Search for the cell housing the specified text and yield its (X, Y) center coordinate. 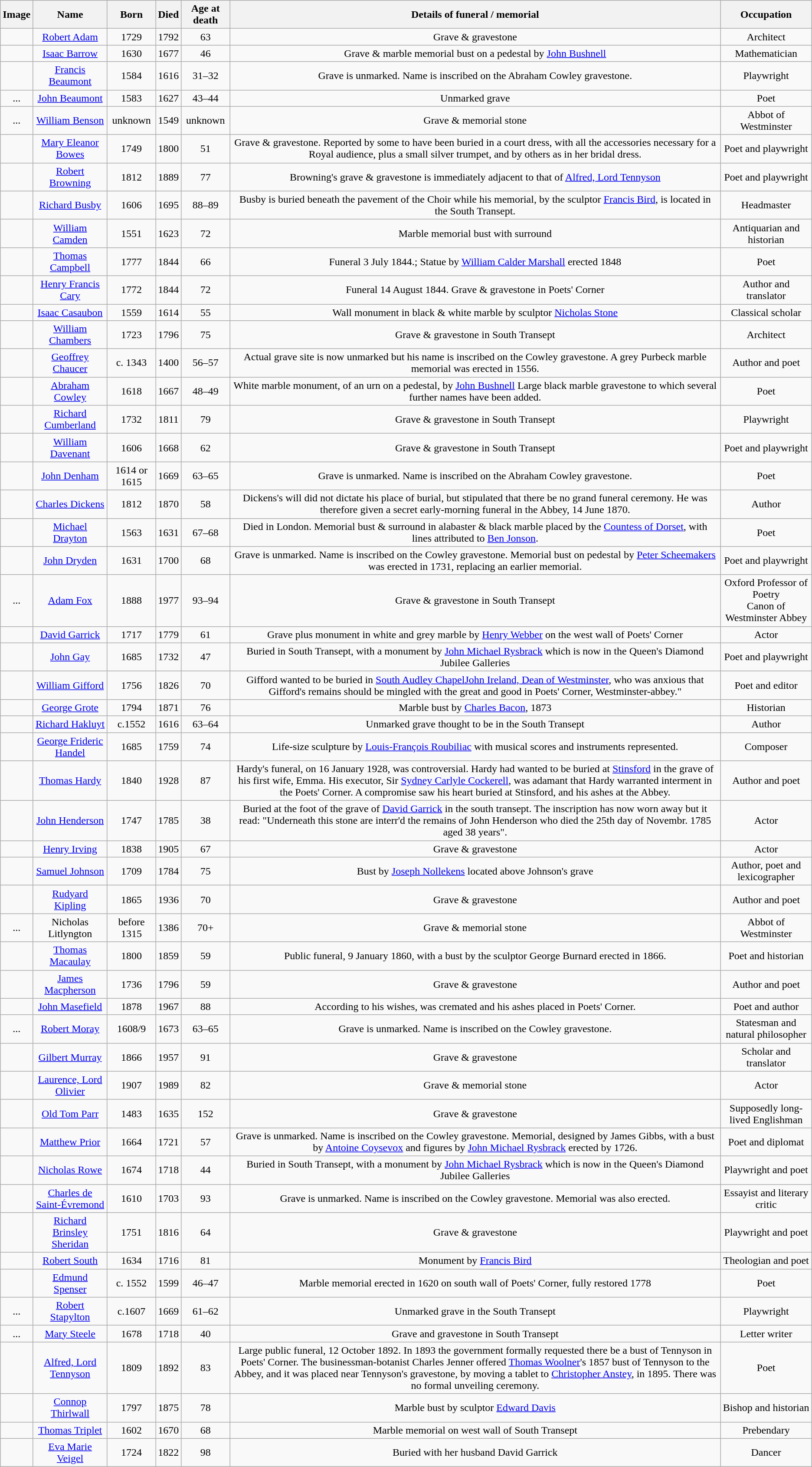
40 (206, 1334)
1583 (131, 98)
63–64 (206, 724)
1674 (131, 1170)
Henry Francis Cary (70, 290)
Michael Drayton (70, 532)
Laurence, Lord Olivier (70, 1085)
Robert Stapylton (70, 1312)
31–32 (206, 76)
67–68 (206, 532)
1785 (168, 821)
1779 (168, 635)
1549 (168, 121)
William Camden (70, 234)
Buried with her husband David Garrick (475, 1452)
1967 (168, 1007)
1729 (131, 37)
Scholar and translator (766, 1057)
Richard Busby (70, 205)
1826 (168, 685)
1716 (168, 1261)
1792 (168, 37)
1797 (131, 1408)
64 (206, 1233)
1614 (168, 312)
1670 (168, 1430)
Composer (766, 747)
1870 (168, 504)
John Denham (70, 476)
Unmarked grave (475, 98)
1717 (131, 635)
1840 (131, 781)
47 (206, 657)
1936 (168, 899)
1551 (131, 234)
1614 or 1615 (131, 476)
1483 (131, 1114)
Nicholas Rowe (70, 1170)
Gilbert Murray (70, 1057)
58 (206, 504)
Robert Moray (70, 1029)
78 (206, 1408)
Marble memorial on west wall of South Transept (475, 1430)
1623 (168, 234)
Thomas Campbell (70, 261)
1878 (131, 1007)
Browning's grave & gravestone is immediately adjacent to that of Alfred, Lord Tennyson (475, 177)
William Benson (70, 121)
White marble monument, of an urn on a pedestal, by John Bushnell Large black marble gravestone to which several further names have been added. (475, 391)
Adam Fox (70, 601)
Thomas Macaulay (70, 956)
Poet and historian (766, 956)
1871 (168, 707)
Died in London. Memorial bust & surround in alabaster & black marble placed by the Countess of Dorset, with lines attributed to Ben Jonson. (475, 532)
Richard Brinsley Sheridan (70, 1233)
1563 (131, 532)
79 (206, 419)
62 (206, 448)
John Gay (70, 657)
1749 (131, 148)
Richard Hakluyt (70, 724)
Isaac Casaubon (70, 312)
1618 (131, 391)
Grave & marble memorial bust on a pedestal by John Bushnell (475, 53)
1673 (168, 1029)
Grave is unmarked. Name is inscribed on the Cowley gravestone. (475, 1029)
Alfred, Lord Tennyson (70, 1368)
Born (131, 15)
Marble bust by sculptor Edward Davis (475, 1408)
1772 (131, 290)
1610 (131, 1198)
Henry Irving (70, 849)
c.1607 (131, 1312)
Robert Adam (70, 37)
John Beaumont (70, 98)
Funeral 14 August 1844. Grave & gravestone in Poets' Corner (475, 290)
Mathematician (766, 53)
1784 (168, 872)
Grave and gravestone in South Transept (475, 1334)
1756 (131, 685)
98 (206, 1452)
Historian (766, 707)
1794 (131, 707)
Thomas Hardy (70, 781)
Letter writer (766, 1334)
Marble memorial erected in 1620 on south wall of Poets' Corner, fully restored 1778 (475, 1283)
James Macpherson (70, 984)
1703 (168, 1198)
Details of funeral / memorial (475, 15)
1736 (131, 984)
43–44 (206, 98)
61–62 (206, 1312)
66 (206, 261)
Poet and diplomat (766, 1141)
Robert South (70, 1261)
John Masefield (70, 1007)
Grave plus monument in white and grey marble by Henry Webber on the west wall of Poets' Corner (475, 635)
Poet and editor (766, 685)
Author, poet and lexicographer (766, 872)
1905 (168, 849)
Geoffrey Chaucer (70, 363)
Dancer (766, 1452)
Died (168, 15)
56–57 (206, 363)
Occupation (766, 15)
70+ (206, 928)
Monument by Francis Bird (475, 1261)
1608/9 (131, 1029)
Poet and author (766, 1007)
William Gifford (70, 685)
1386 (168, 928)
1838 (131, 849)
Bust by Joseph Nollekens located above Johnson's grave (475, 872)
1747 (131, 821)
Public funeral, 9 January 1860, with a bust by the sculptor George Burnard erected in 1866. (475, 956)
1928 (168, 781)
Mary Steele (70, 1334)
1634 (131, 1261)
Classical scholar (766, 312)
Eva Marie Veigel (70, 1452)
Matthew Prior (70, 1141)
1668 (168, 448)
Theologian and poet (766, 1261)
81 (206, 1261)
Thomas Triplet (70, 1430)
According to his wishes, was cremated and his ashes placed in Poets' Corner. (475, 1007)
Unmarked grave in the South Transept (475, 1312)
before 1315 (131, 928)
Isaac Barrow (70, 53)
1599 (168, 1283)
c. 1343 (131, 363)
1759 (168, 747)
Prebendary (766, 1430)
Old Tom Parr (70, 1114)
93 (206, 1198)
Image (16, 15)
c. 1552 (131, 1283)
1888 (131, 601)
Charles de Saint-Évremond (70, 1198)
44 (206, 1170)
Samuel Johnson (70, 872)
1865 (131, 899)
Antiquarian and historian (766, 234)
1777 (131, 261)
Headmaster (766, 205)
1866 (131, 1057)
1635 (168, 1114)
Marble memorial bust with surround (475, 234)
Wall monument in black & white marble by sculptor Nicholas Stone (475, 312)
48–49 (206, 391)
John Dryden (70, 561)
Statesman and natural philosopher (766, 1029)
93–94 (206, 601)
Unmarked grave thought to be in the South Transept (475, 724)
David Garrick (70, 635)
46 (206, 53)
1989 (168, 1085)
Age at death (206, 15)
Bishop and historian (766, 1408)
1875 (168, 1408)
Richard Cumberland (70, 419)
Marble bust by Charles Bacon, 1873 (475, 707)
Connop Thirlwall (70, 1408)
1721 (168, 1141)
88–89 (206, 205)
1664 (131, 1141)
1977 (168, 601)
1602 (131, 1430)
1584 (131, 76)
1667 (168, 391)
1809 (131, 1368)
Grave is unmarked. Name is inscribed on the Cowley gravestone. Memorial was also erected. (475, 1198)
1816 (168, 1233)
Actual grave site is now unmarked but his name is inscribed on the Cowley gravestone. A grey Purbeck marble memorial was erected in 1556. (475, 363)
74 (206, 747)
1957 (168, 1057)
Name (70, 15)
1822 (168, 1452)
46–47 (206, 1283)
63 (206, 37)
Oxford Professor of PoetryCanon of Westminster Abbey (766, 601)
77 (206, 177)
1751 (131, 1233)
Funeral 3 July 1844.; Statue by William Calder Marshall erected 1848 (475, 261)
1627 (168, 98)
82 (206, 1085)
38 (206, 821)
George Grote (70, 707)
1892 (168, 1368)
Mary Eleanor Bowes (70, 148)
87 (206, 781)
John Henderson (70, 821)
George Frideric Handel (70, 747)
88 (206, 1007)
1695 (168, 205)
1889 (168, 177)
1677 (168, 53)
152 (206, 1114)
76 (206, 707)
1700 (168, 561)
Supposedly long-lived Englishman (766, 1114)
William Davenant (70, 448)
Nicholas Litlyngton (70, 928)
Rudyard Kipling (70, 899)
c.1552 (131, 724)
1630 (131, 53)
1907 (131, 1085)
Busby is buried beneath the pavement of the Choir while his memorial, by the sculptor Francis Bird, is located in the South Transept. (475, 205)
Robert Browning (70, 177)
1678 (131, 1334)
Life-size sculpture by Louis-François Roubiliac with musical scores and instruments represented. (475, 747)
1559 (131, 312)
William Chambers (70, 335)
91 (206, 1057)
Essayist and literary critic (766, 1198)
Francis Beaumont (70, 76)
1859 (168, 956)
1723 (131, 335)
Author and translator (766, 290)
67 (206, 849)
57 (206, 1141)
51 (206, 148)
55 (206, 312)
Edmund Spenser (70, 1283)
1709 (131, 872)
1400 (168, 363)
1724 (131, 1452)
1811 (168, 419)
61 (206, 635)
83 (206, 1368)
Abraham Cowley (70, 391)
Charles Dickens (70, 504)
